Capture the cell that displays the provided text and extract its [x, y] central coordinate. 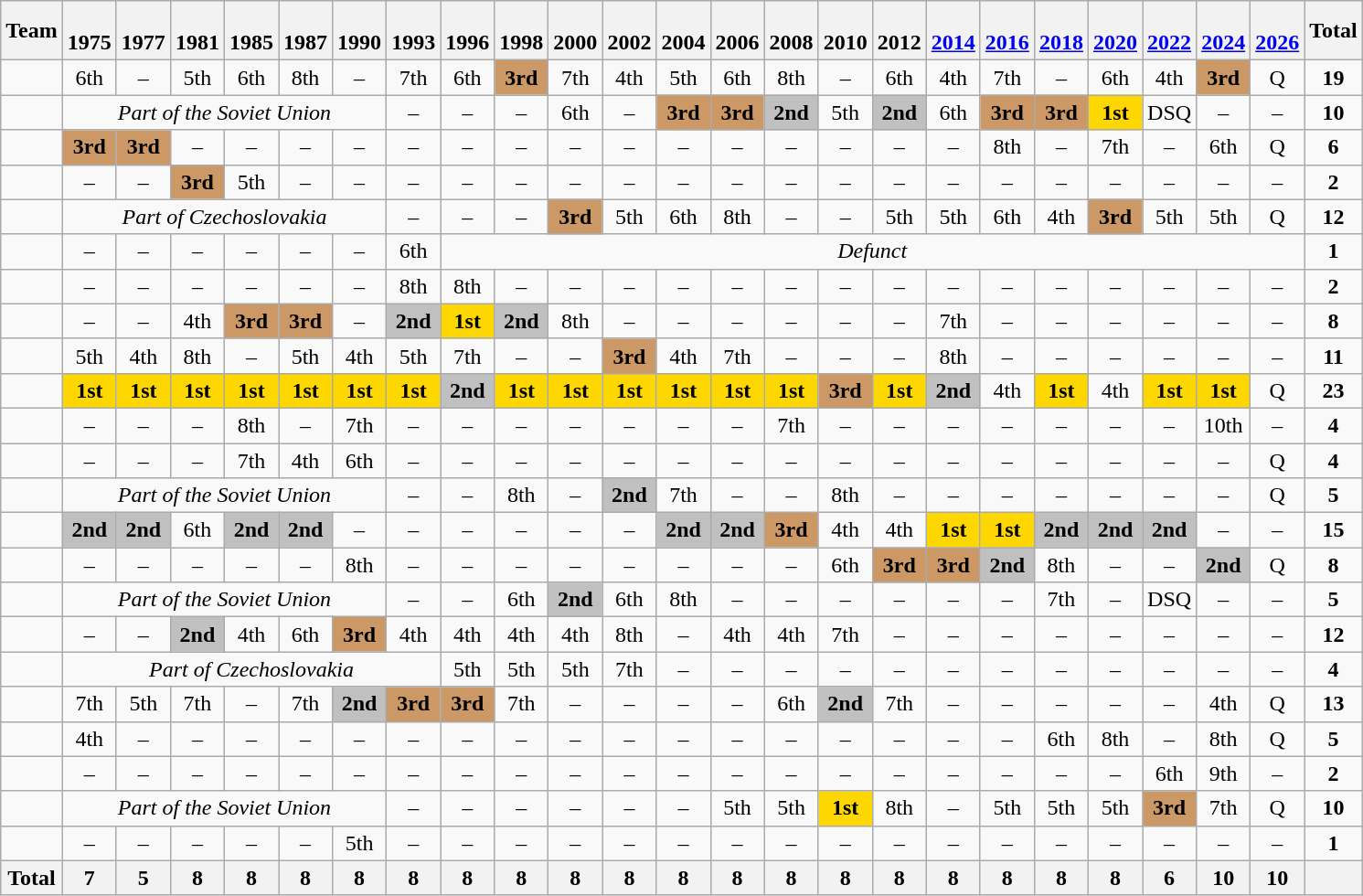
2008 [792, 31]
1993 [413, 31]
2014 [953, 31]
7 [90, 878]
1981 [197, 31]
2018 [1060, 31]
13 [1334, 704]
1998 [521, 31]
1975 [90, 31]
Team [32, 31]
Defunct [872, 251]
1977 [143, 31]
1996 [468, 31]
2020 [1115, 31]
2026 [1278, 31]
10th [1223, 425]
2006 [737, 31]
2002 [629, 31]
15 [1334, 530]
2012 [900, 31]
1985 [250, 31]
19 [1334, 78]
2004 [684, 31]
23 [1334, 390]
2000 [576, 31]
2022 [1170, 31]
2016 [1007, 31]
1990 [360, 31]
11 [1334, 356]
1987 [305, 31]
2024 [1223, 31]
9th [1223, 773]
2010 [845, 31]
